Locate the cell with the specified text and output its [x, y] center coordinate. 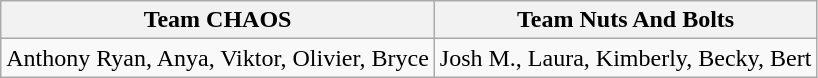
Josh M., Laura, Kimberly, Becky, Bert [626, 58]
Team CHAOS [218, 20]
Anthony Ryan, Anya, Viktor, Olivier, Bryce [218, 58]
Team Nuts And Bolts [626, 20]
